For the text-containing cell, return its midpoint in (X, Y) coordinate format. 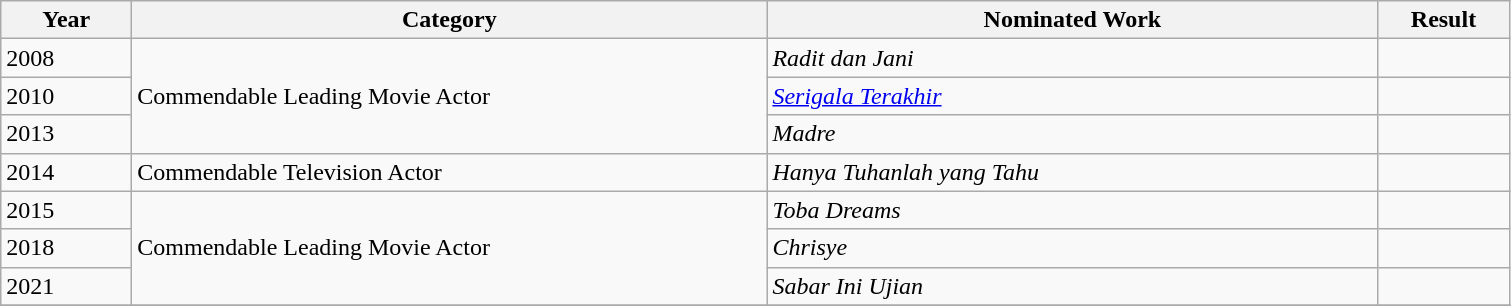
2014 (66, 172)
Category (450, 20)
Chrisye (1072, 248)
Sabar Ini Ujian (1072, 286)
2008 (66, 58)
Serigala Terakhir (1072, 96)
2015 (66, 210)
Toba Dreams (1072, 210)
2013 (66, 134)
Radit dan Jani (1072, 58)
Nominated Work (1072, 20)
Result (1444, 20)
Year (66, 20)
2010 (66, 96)
2018 (66, 248)
Commendable Television Actor (450, 172)
Hanya Tuhanlah yang Tahu (1072, 172)
2021 (66, 286)
Madre (1072, 134)
